Detect which cell encompasses the target text, then output its [x, y] center coordinate. 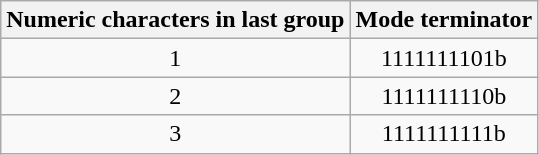
1111111110b [444, 96]
1 [176, 58]
3 [176, 134]
Numeric characters in last group [176, 20]
2 [176, 96]
1111111101b [444, 58]
1111111111b [444, 134]
Mode terminator [444, 20]
